Locate the cell with the specified text and output its (X, Y) center coordinate. 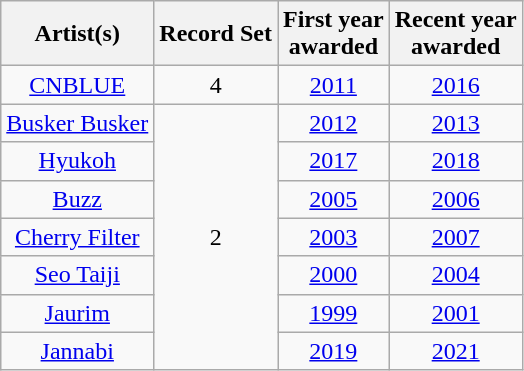
2013 (456, 123)
Hyukoh (78, 161)
2004 (456, 275)
2003 (334, 237)
1999 (334, 313)
Buzz (78, 199)
4 (216, 85)
First year awarded (334, 34)
Busker Busker (78, 123)
Jaurim (78, 313)
2 (216, 237)
2005 (334, 199)
2006 (456, 199)
Recent year awarded (456, 34)
CNBLUE (78, 85)
Record Set (216, 34)
2018 (456, 161)
2001 (456, 313)
2019 (334, 351)
2012 (334, 123)
Cherry Filter (78, 237)
Jannabi (78, 351)
Seo Taiji (78, 275)
2021 (456, 351)
2007 (456, 237)
2016 (456, 85)
Artist(s) (78, 34)
2017 (334, 161)
2000 (334, 275)
2011 (334, 85)
